From the cell containing the given text, extract its center point as (X, Y) coordinate. 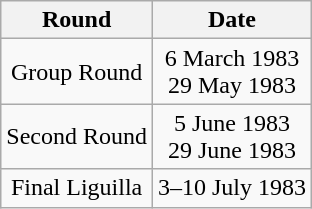
6 March 198329 May 1983 (232, 72)
5 June 198329 June 1983 (232, 136)
Group Round (77, 72)
Date (232, 20)
3–10 July 1983 (232, 188)
Second Round (77, 136)
Round (77, 20)
Final Liguilla (77, 188)
